Search for the cell housing the specified text and yield its (x, y) center coordinate. 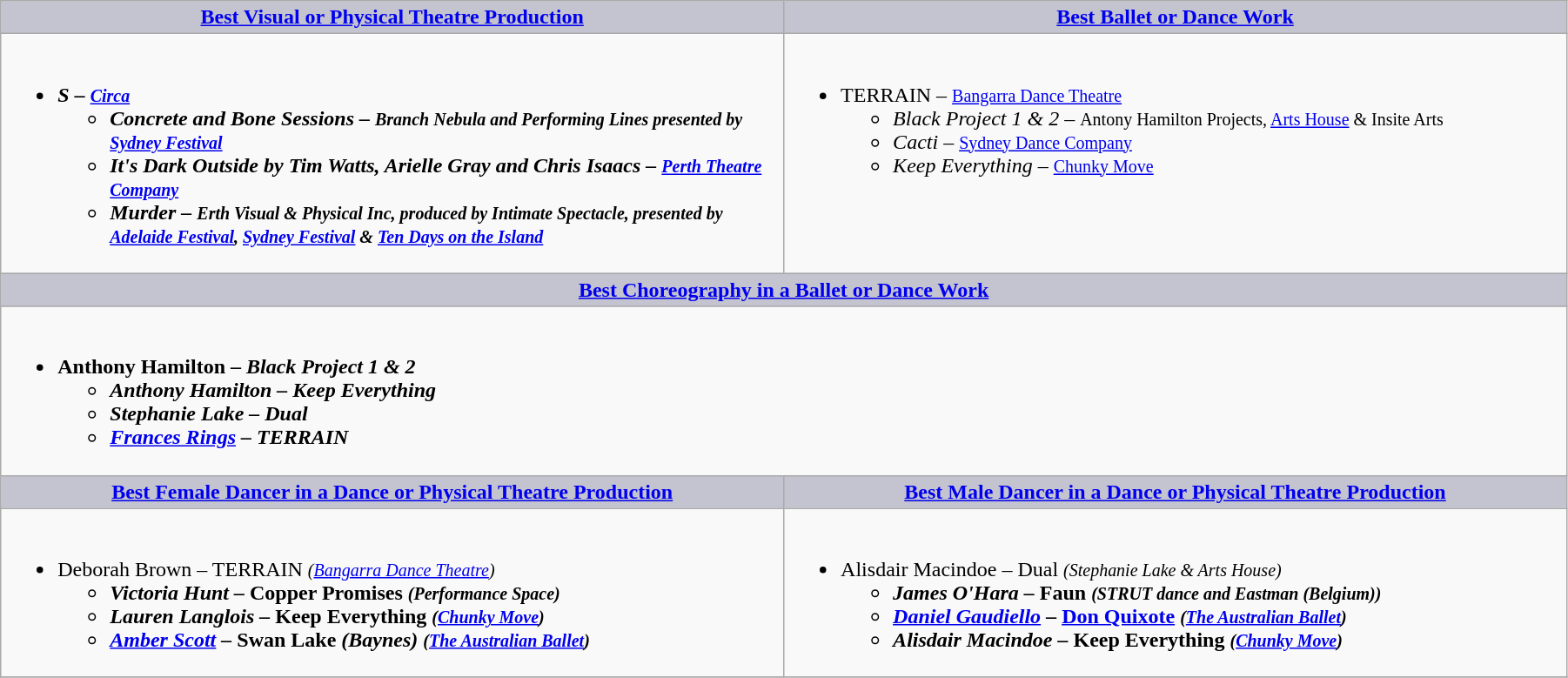
Anthony Hamilton – Black Project 1 & 2Anthony Hamilton – Keep EverythingStephanie Lake – DualFrances Rings – TERRAIN (784, 391)
Best Ballet or Dance Work (1176, 17)
Best Female Dancer in a Dance or Physical Theatre Production (392, 492)
Best Visual or Physical Theatre Production (392, 17)
Best Male Dancer in a Dance or Physical Theatre Production (1176, 492)
Best Choreography in a Ballet or Dance Work (784, 290)
